Find where the given text appears and provide that cell's center as [X, Y] coordinate. 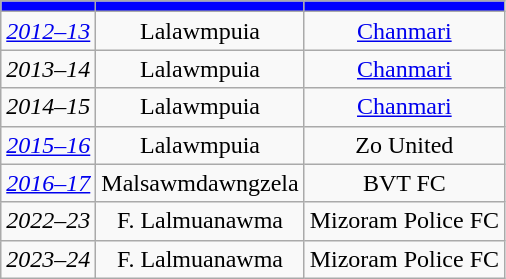
2013–14 [48, 69]
Zo United [404, 145]
2022–23 [48, 221]
2015–16 [48, 145]
2016–17 [48, 183]
Malsawmdawngzela [200, 183]
2012–13 [48, 31]
BVT FC [404, 183]
2014–15 [48, 107]
2023–24 [48, 259]
